Find where the given text appears and provide that cell's center as (x, y) coordinate. 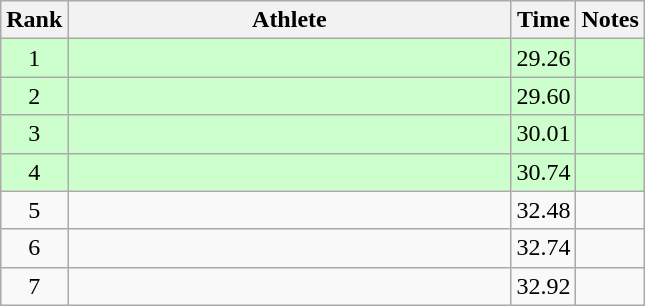
1 (34, 58)
32.48 (544, 210)
30.74 (544, 172)
32.92 (544, 286)
2 (34, 96)
Athlete (290, 20)
3 (34, 134)
29.26 (544, 58)
7 (34, 286)
5 (34, 210)
Time (544, 20)
4 (34, 172)
29.60 (544, 96)
6 (34, 248)
32.74 (544, 248)
Rank (34, 20)
30.01 (544, 134)
Notes (610, 20)
